Scan for the cell matching the given text and deliver its [X, Y] coordinate at center. 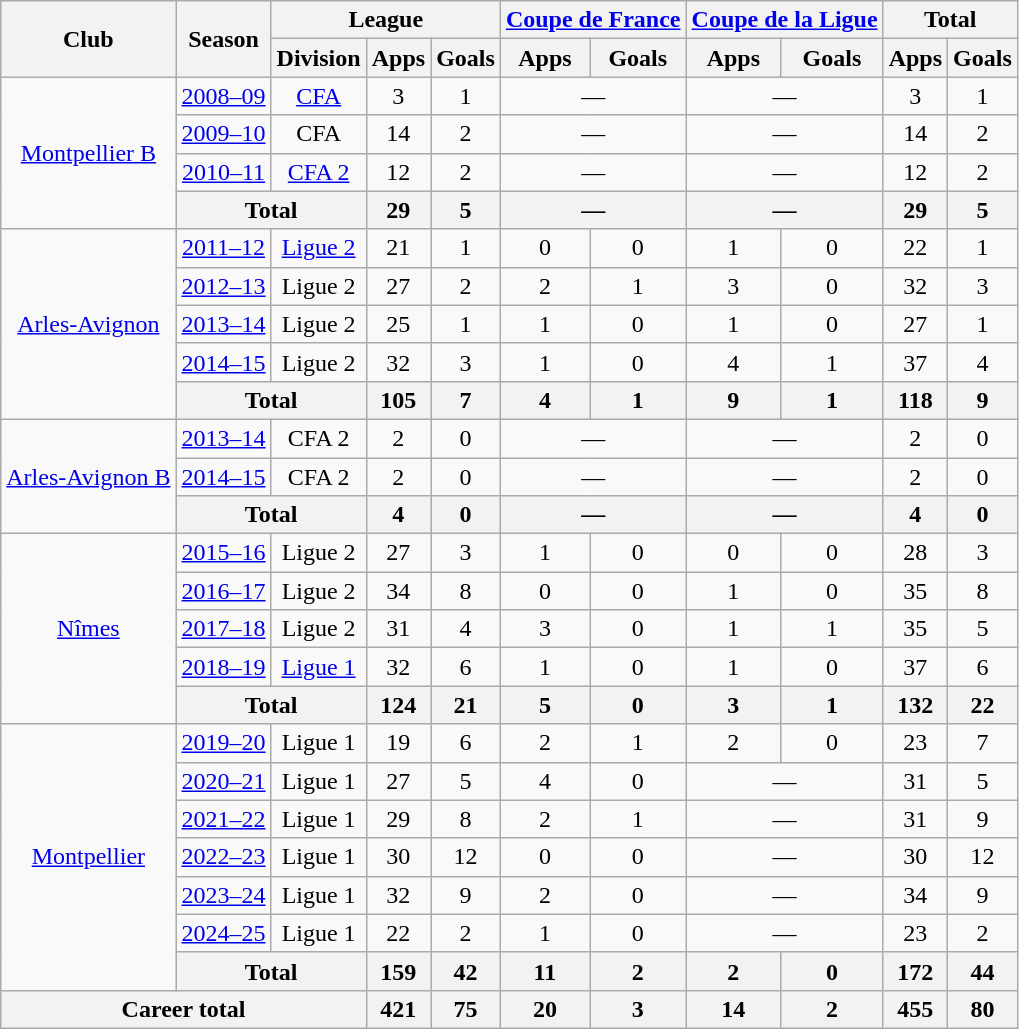
25 [398, 324]
124 [398, 705]
2016–17 [224, 591]
2008–09 [224, 96]
42 [466, 971]
Career total [184, 1009]
455 [915, 1009]
105 [398, 400]
159 [398, 971]
2024–25 [224, 933]
2017–18 [224, 629]
172 [915, 971]
Arles-Avignon B [88, 476]
Season [224, 39]
44 [983, 971]
2022–23 [224, 857]
80 [983, 1009]
Arles-Avignon [88, 324]
Montpellier [88, 857]
2011–12 [224, 248]
2018–19 [224, 667]
Nîmes [88, 629]
Montpellier B [88, 153]
Club [88, 39]
2019–20 [224, 743]
11 [544, 971]
20 [544, 1009]
2021–22 [224, 819]
421 [398, 1009]
28 [915, 553]
2010–11 [224, 172]
Coupe de la Ligue [784, 20]
19 [398, 743]
2023–24 [224, 895]
2015–16 [224, 553]
League [386, 20]
Division [318, 58]
75 [466, 1009]
132 [915, 705]
2012–13 [224, 286]
Coupe de France [593, 20]
118 [915, 400]
2009–10 [224, 134]
2020–21 [224, 781]
